Capture the cell that displays the provided text and extract its (X, Y) central coordinate. 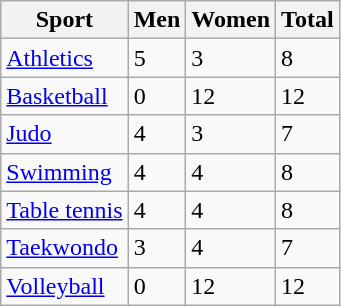
Athletics (64, 58)
Basketball (64, 96)
Taekwondo (64, 248)
Swimming (64, 172)
Total (308, 20)
Table tennis (64, 210)
Judo (64, 134)
Volleyball (64, 286)
Men (157, 20)
Women (231, 20)
5 (157, 58)
Sport (64, 20)
